Return [X, Y] of the center of cell containing provided text 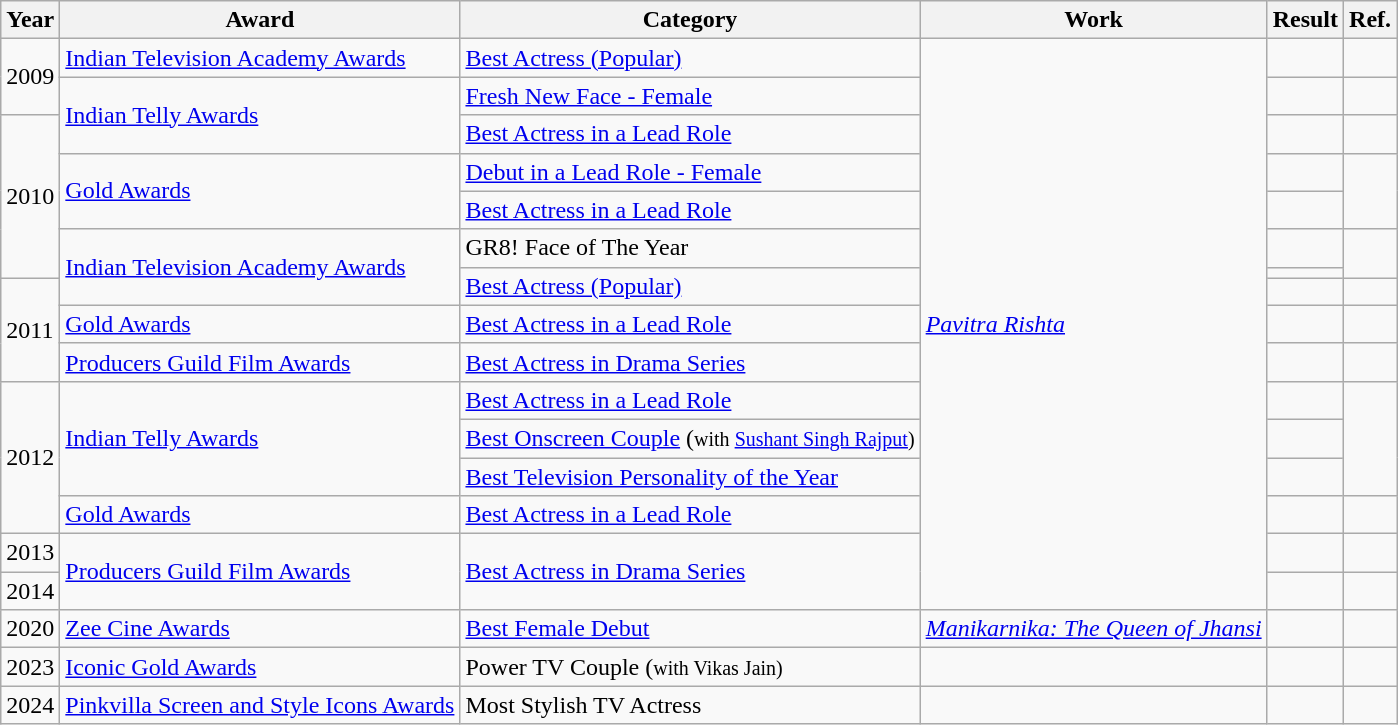
Iconic Gold Awards [260, 667]
Year [30, 20]
2012 [30, 457]
Work [1094, 20]
2010 [30, 196]
2011 [30, 330]
Pavitra Rishta [1094, 324]
Ref. [1370, 20]
Power TV Couple (with Vikas Jain) [690, 667]
2013 [30, 553]
Best Onscreen Couple (with Sushant Singh Rajput) [690, 438]
Debut in a Lead Role - Female [690, 172]
Pinkvilla Screen and Style Icons Awards [260, 705]
Zee Cine Awards [260, 629]
Award [260, 20]
2024 [30, 705]
Fresh New Face - Female [690, 96]
Best Female Debut [690, 629]
Best Television Personality of the Year [690, 477]
2014 [30, 591]
2020 [30, 629]
Manikarnika: The Queen of Jhansi [1094, 629]
2009 [30, 77]
2023 [30, 667]
GR8! Face of The Year [690, 248]
Category [690, 20]
Most Stylish TV Actress [690, 705]
Result [1305, 20]
